From the cell containing the given text, extract its center point as [x, y] coordinate. 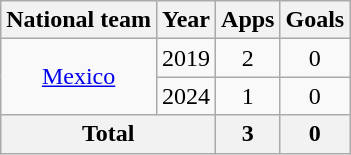
2019 [186, 58]
Year [186, 20]
1 [248, 96]
Total [108, 134]
2024 [186, 96]
Apps [248, 20]
Goals [315, 20]
3 [248, 134]
National team [79, 20]
Mexico [79, 77]
2 [248, 58]
